Determine the (x, y) coordinate at the center of the cell enclosing the given text.  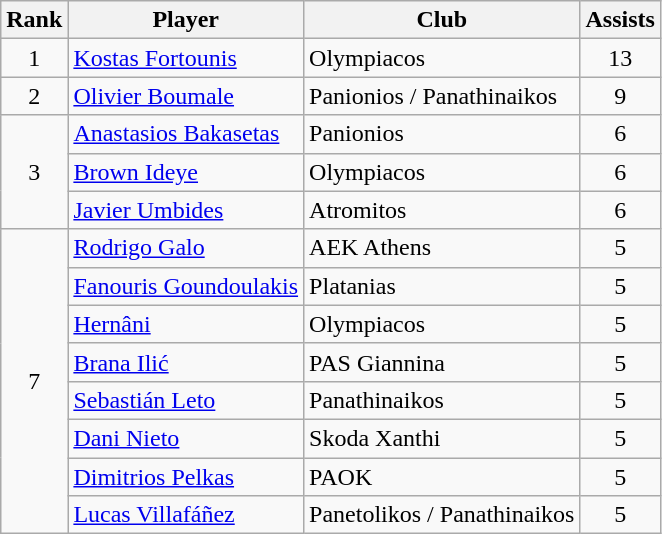
Skoda Xanthi (442, 438)
Assists (620, 20)
Club (442, 20)
Panionios / Panathinaikos (442, 96)
PAOK (442, 477)
Hernâni (186, 324)
Brana Ilić (186, 362)
Rodrigo Galo (186, 248)
Dimitrios Pelkas (186, 477)
Sebastián Leto (186, 400)
Javier Umbides (186, 210)
3 (34, 172)
13 (620, 58)
Brown Ideye (186, 172)
1 (34, 58)
Atromitos (442, 210)
Panathinaikos (442, 400)
PAS Giannina (442, 362)
Fanouris Goundoulakis (186, 286)
Dani Nieto (186, 438)
Anastasios Bakasetas (186, 134)
Panionios (442, 134)
7 (34, 381)
Kostas Fortounis (186, 58)
AEK Athens (442, 248)
Lucas Villafáñez (186, 515)
Olivier Boumale (186, 96)
Rank (34, 20)
Panetolikos / Panathinaikos (442, 515)
Platanias (442, 286)
Player (186, 20)
9 (620, 96)
2 (34, 96)
